Extract the (X, Y) coordinate from the center of the cell holding the provided text.  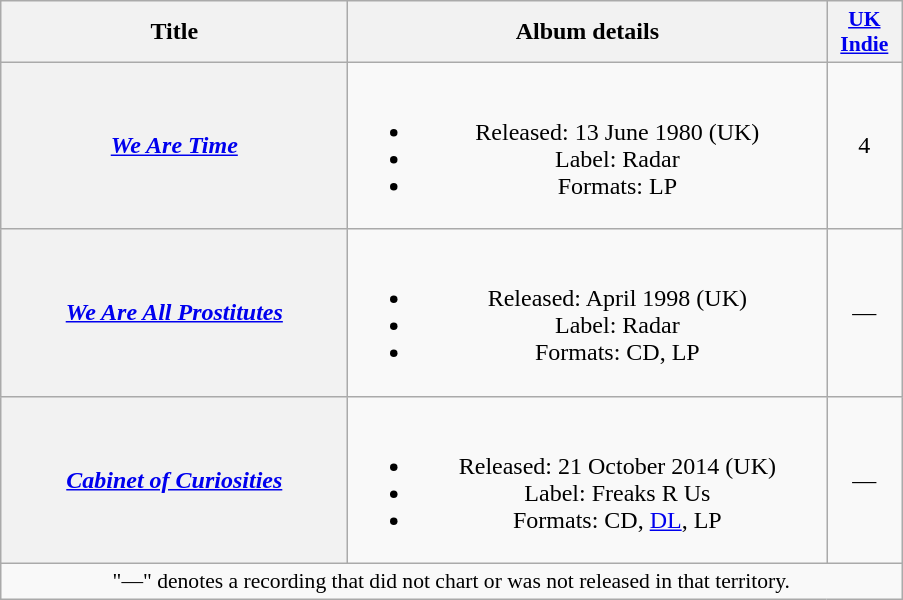
Released: 21 October 2014 (UK)Label: Freaks R UsFormats: CD, DL, LP (588, 480)
Cabinet of Curiosities (174, 480)
Released: April 1998 (UK)Label: RadarFormats: CD, LP (588, 312)
Released: 13 June 1980 (UK)Label: RadarFormats: LP (588, 146)
Album details (588, 32)
"—" denotes a recording that did not chart or was not released in that territory. (452, 581)
We Are All Prostitutes (174, 312)
Title (174, 32)
4 (864, 146)
We Are Time (174, 146)
UK Indie (864, 32)
